Extract the [x, y] coordinate from the center of the cell holding the provided text.  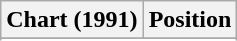
Chart (1991) [72, 20]
Position [190, 20]
